Return the (x, y) coordinate for the center point of the cell that contains the specified text.  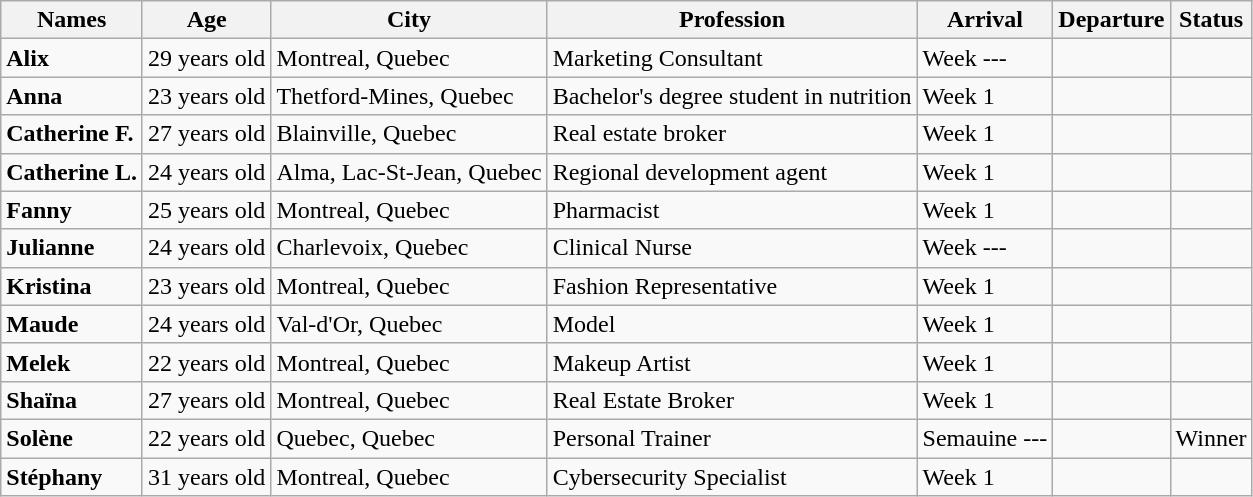
Charlevoix, Quebec (409, 248)
Real Estate Broker (732, 400)
Bachelor's degree student in nutrition (732, 96)
Profession (732, 20)
29 years old (206, 58)
Names (72, 20)
25 years old (206, 210)
Maude (72, 324)
Marketing Consultant (732, 58)
Status (1211, 20)
Fashion Representative (732, 286)
Departure (1112, 20)
Real estate broker (732, 134)
City (409, 20)
Val-d'Or, Quebec (409, 324)
Clinical Nurse (732, 248)
Cybersecurity Specialist (732, 477)
Semauine --- (985, 438)
Catherine L. (72, 172)
Arrival (985, 20)
31 years old (206, 477)
Pharmacist (732, 210)
Melek (72, 362)
Regional development agent (732, 172)
Solène (72, 438)
Age (206, 20)
Alix (72, 58)
Quebec, Quebec (409, 438)
Alma, Lac-St-Jean, Quebec (409, 172)
Anna (72, 96)
Kristina (72, 286)
Personal Trainer (732, 438)
Fanny (72, 210)
Stéphany (72, 477)
Winner (1211, 438)
Julianne (72, 248)
Makeup Artist (732, 362)
Thetford-Mines, Quebec (409, 96)
Blainville, Quebec (409, 134)
Catherine F. (72, 134)
Model (732, 324)
Shaïna (72, 400)
